Pinpoint the cell where the given text exists, returning its [X, Y] midpoint coordinate. 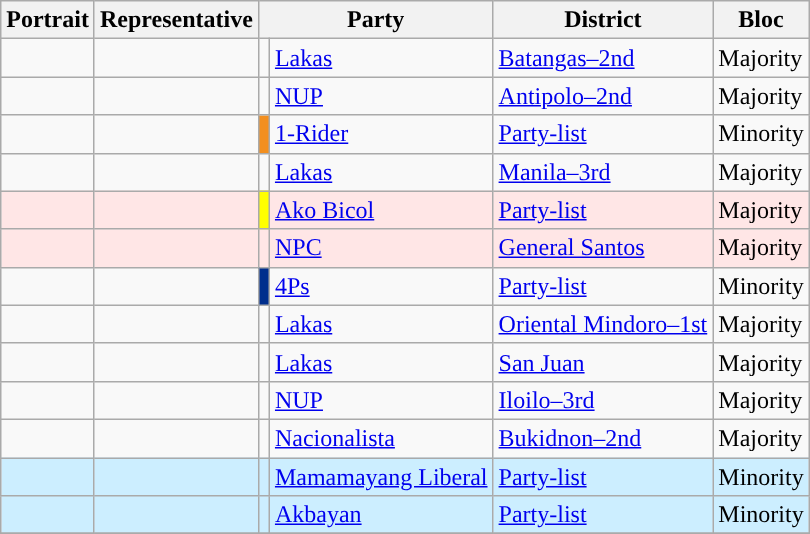
Portrait [48, 20]
Bloc [761, 20]
San Juan [603, 362]
1-Rider [381, 134]
Iloilo–3rd [603, 400]
Bukidnon–2nd [603, 438]
Antipolo–2nd [603, 96]
Party [376, 20]
4Ps [381, 286]
Representative [176, 20]
Mamamayang Liberal [381, 477]
Ako Bicol [381, 210]
NPC [381, 248]
District [603, 20]
Nacionalista [381, 438]
Batangas–2nd [603, 58]
General Santos [603, 248]
Akbayan [381, 515]
Oriental Mindoro–1st [603, 324]
Manila–3rd [603, 172]
